Detect which cell encompasses the target text, then output its (x, y) center coordinate. 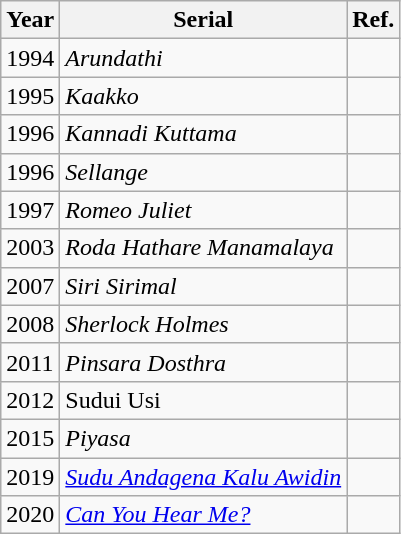
2019 (30, 477)
Kaakko (204, 96)
Ref. (374, 20)
2015 (30, 438)
Year (30, 20)
2007 (30, 286)
1997 (30, 210)
Pinsara Dosthra (204, 362)
2008 (30, 324)
2003 (30, 248)
Romeo Juliet (204, 210)
Sudu Andagena Kalu Awidin (204, 477)
Sudui Usi (204, 400)
Serial (204, 20)
2011 (30, 362)
2012 (30, 400)
1994 (30, 58)
Can You Hear Me? (204, 515)
Piyasa (204, 438)
1995 (30, 96)
Kannadi Kuttama (204, 134)
2020 (30, 515)
Sherlock Holmes (204, 324)
Arundathi (204, 58)
Sellange (204, 172)
Roda Hathare Manamalaya (204, 248)
Siri Sirimal (204, 286)
